For the text-containing cell, return its midpoint in (X, Y) coordinate format. 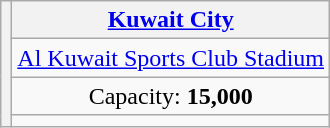
Al Kuwait Sports Club Stadium (171, 58)
Kuwait City (171, 20)
Capacity: 15,000 (171, 96)
